From the cell containing the given text, extract its center point as [X, Y] coordinate. 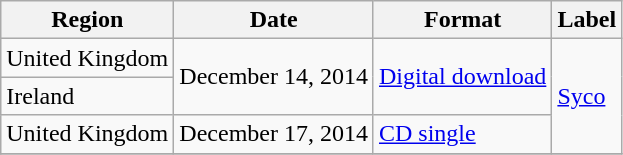
Ireland [88, 96]
Date [274, 20]
CD single [462, 134]
Digital download [462, 77]
Region [88, 20]
Format [462, 20]
December 17, 2014 [274, 134]
Label [587, 20]
December 14, 2014 [274, 77]
Syco [587, 96]
